Identify which cell holds the provided text, then report its [X, Y] central coordinate. 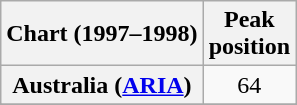
Chart (1997–1998) [102, 34]
64 [249, 85]
Peakposition [249, 34]
Australia (ARIA) [102, 85]
